Return the (X, Y) coordinate for the center point of the cell that contains the specified text.  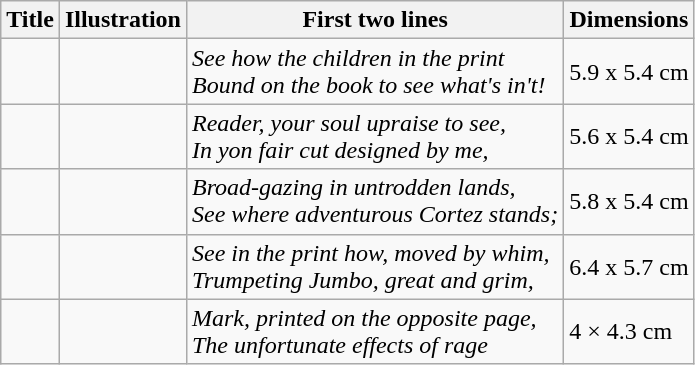
Reader, your soul upraise to see,In yon fair cut designed by me, (374, 136)
Dimensions (629, 20)
5.6 x 5.4 cm (629, 136)
Mark, printed on the opposite page,The unfortunate effects of rage (374, 332)
See in the print how, moved by whim,Trumpeting Jumbo, great and grim, (374, 266)
Broad-gazing in untrodden lands,See where adventurous Cortez stands; (374, 202)
5.8 x 5.4 cm (629, 202)
See how the children in the printBound on the book to see what's in't! (374, 72)
First two lines (374, 20)
5.9 x 5.4 cm (629, 72)
6.4 x 5.7 cm (629, 266)
4 × 4.3 cm (629, 332)
Title (30, 20)
Illustration (122, 20)
